For the text-containing cell, return its midpoint in (x, y) coordinate format. 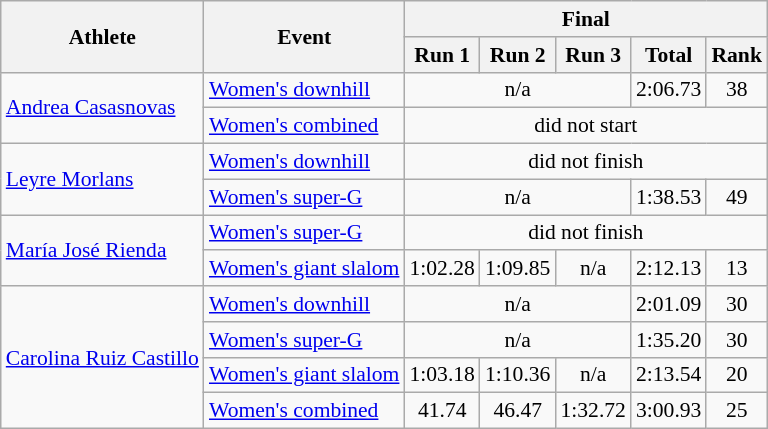
Final (586, 19)
Run 3 (592, 55)
Run 1 (442, 55)
2:01.09 (668, 304)
1:10.36 (518, 375)
20 (736, 375)
Total (668, 55)
1:32.72 (592, 411)
38 (736, 90)
2:06.73 (668, 90)
Athlete (102, 36)
1:09.85 (518, 269)
Andrea Casasnovas (102, 108)
41.74 (442, 411)
2:13.54 (668, 375)
25 (736, 411)
María José Rienda (102, 250)
1:38.53 (668, 197)
46.47 (518, 411)
Carolina Ruiz Castillo (102, 357)
1:35.20 (668, 340)
1:03.18 (442, 375)
3:00.93 (668, 411)
2:12.13 (668, 269)
49 (736, 197)
13 (736, 269)
1:02.28 (442, 269)
Run 2 (518, 55)
Leyre Morlans (102, 180)
Event (304, 36)
Rank (736, 55)
did not start (586, 126)
